Provide the (x, y) coordinate of the cell's center where the given text is located.  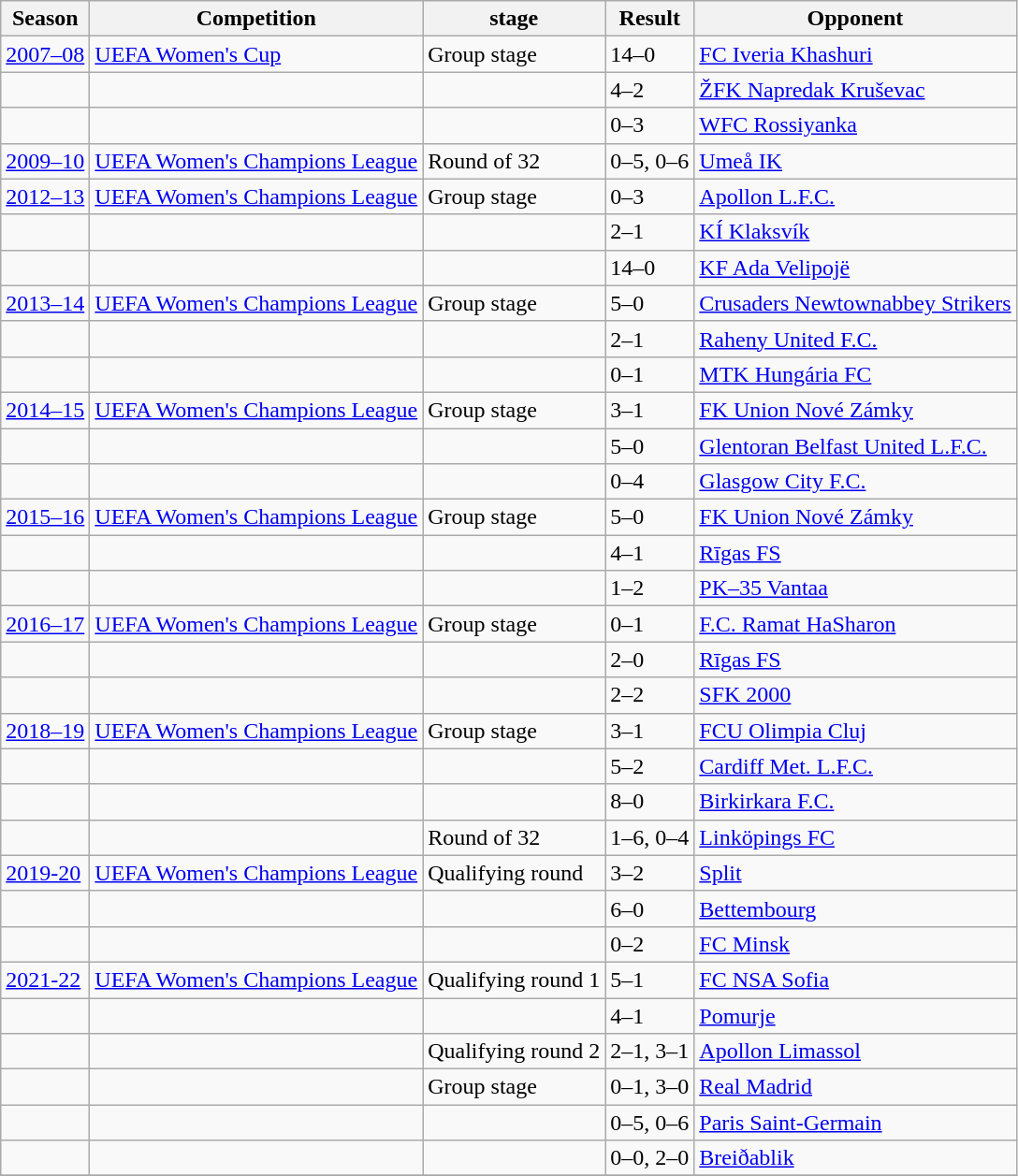
Qualifying round (515, 873)
0–2 (649, 944)
2018–19 (45, 731)
FC Iveria Khashuri (855, 54)
Raheny United F.C. (855, 339)
2013–14 (45, 303)
Qualifying round 2 (515, 1052)
Glasgow City F.C. (855, 482)
5–1 (649, 980)
Linköpings FC (855, 837)
Season (45, 19)
Umeå IK (855, 161)
2–2 (649, 695)
Pomurje (855, 1015)
Apollon L.F.C. (855, 196)
2021-22 (45, 980)
1–2 (649, 588)
WFC Rossiyanka (855, 125)
Paris Saint-Germain (855, 1123)
2012–13 (45, 196)
2014–15 (45, 410)
PK–35 Vantaa (855, 588)
8–0 (649, 802)
Cardiff Met. L.F.C. (855, 766)
FC NSA Sofia (855, 980)
Real Madrid (855, 1087)
6–0 (649, 908)
Result (649, 19)
KF Ada Velipojë (855, 268)
Glentoran Belfast United L.F.C. (855, 446)
SFK 2000 (855, 695)
Birkirkara F.C. (855, 802)
ŽFK Napredak Kruševac (855, 90)
Crusaders Newtownabbey Strikers (855, 303)
2016–17 (45, 624)
2009–10 (45, 161)
1–6, 0–4 (649, 837)
2–1, 3–1 (649, 1052)
3–2 (649, 873)
2–0 (649, 660)
4–2 (649, 90)
2015–16 (45, 517)
FC Minsk (855, 944)
0–4 (649, 482)
Opponent (855, 19)
stage (515, 19)
2007–08 (45, 54)
F.C. Ramat HaSharon (855, 624)
KÍ Klaksvík (855, 232)
Breiðablik (855, 1158)
FCU Olimpia Cluj (855, 731)
2019-20 (45, 873)
Split (855, 873)
Qualifying round 1 (515, 980)
5–2 (649, 766)
0–0, 2–0 (649, 1158)
0–1, 3–0 (649, 1087)
Apollon Limassol (855, 1052)
Bettembourg (855, 908)
MTK Hungária FC (855, 374)
Competition (256, 19)
UEFA Women's Cup (256, 54)
